Provide the [X, Y] coordinate of the cell's center where the given text is located.  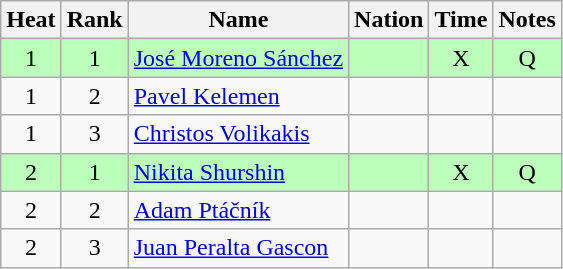
José Moreno Sánchez [238, 58]
Nation [389, 20]
Rank [94, 20]
Name [238, 20]
Adam Ptáčník [238, 210]
Juan Peralta Gascon [238, 248]
Christos Volikakis [238, 134]
Pavel Kelemen [238, 96]
Notes [527, 20]
Time [461, 20]
Heat [31, 20]
Nikita Shurshin [238, 172]
